Capture the cell that displays the provided text and extract its [X, Y] central coordinate. 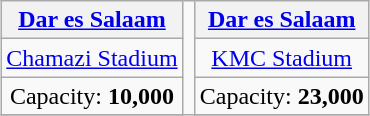
Chamazi Stadium [92, 58]
KMC Stadium [282, 58]
Capacity: 23,000 [282, 96]
Capacity: 10,000 [92, 96]
